Output the [x, y] coordinate of the center of the cell containing the given text.  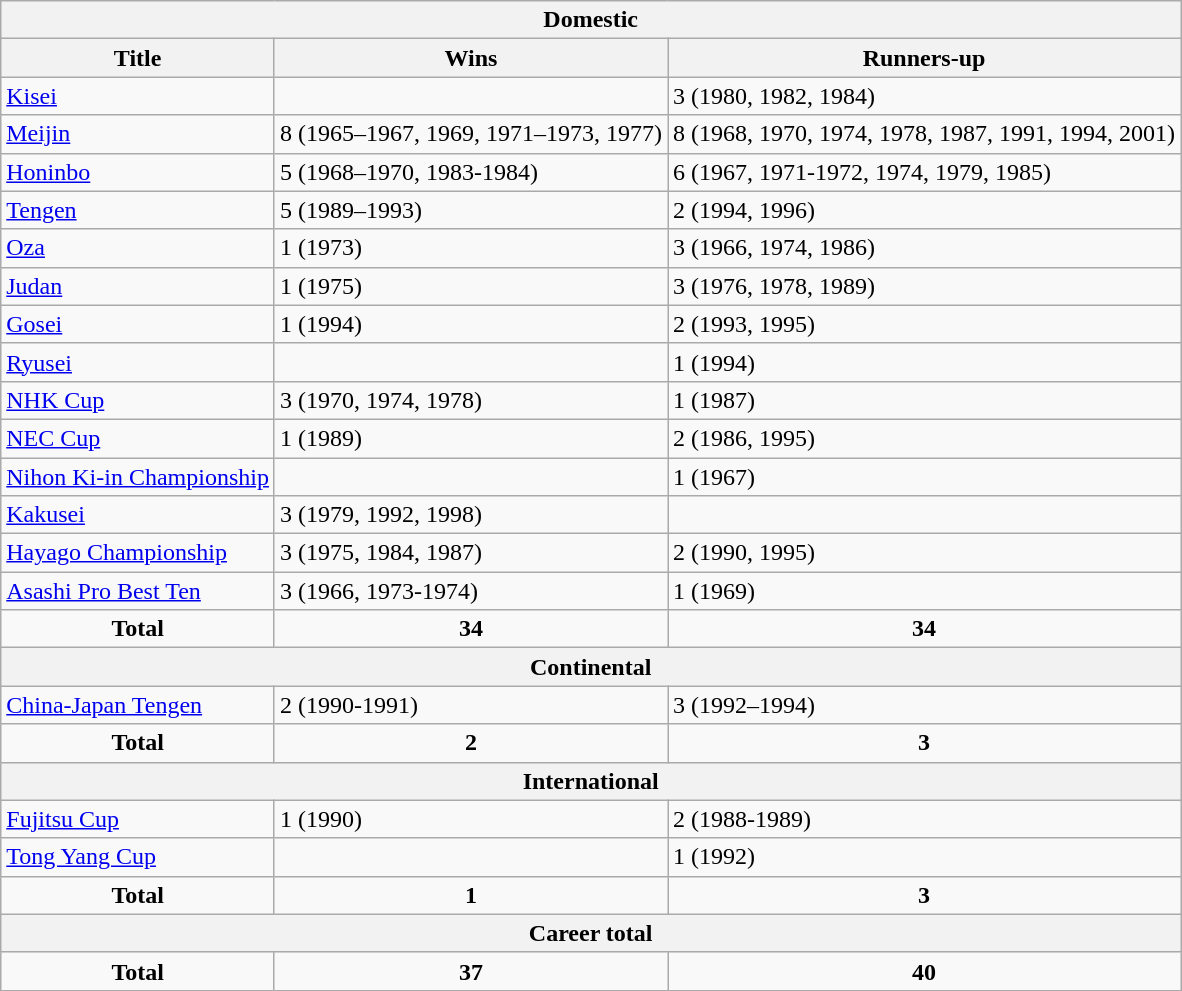
Kakusei [138, 515]
NEC Cup [138, 438]
3 (1966, 1973-1974) [470, 591]
2 (1990, 1995) [924, 553]
Asashi Pro Best Ten [138, 591]
Wins [470, 58]
1 (1975) [470, 286]
5 (1989–1993) [470, 210]
3 (1980, 1982, 1984) [924, 96]
1 (1973) [470, 248]
Kisei [138, 96]
China-Japan Tengen [138, 705]
1 (1969) [924, 591]
Ryusei [138, 362]
3 (1976, 1978, 1989) [924, 286]
Tong Yang Cup [138, 857]
3 (1979, 1992, 1998) [470, 515]
2 [470, 743]
1 (1990) [470, 819]
2 (1993, 1995) [924, 324]
Fujitsu Cup [138, 819]
1 (1992) [924, 857]
Title [138, 58]
1 (1987) [924, 400]
Career total [591, 933]
3 (1970, 1974, 1978) [470, 400]
Gosei [138, 324]
Continental [591, 667]
2 (1986, 1995) [924, 438]
Runners-up [924, 58]
1 (1989) [470, 438]
Tengen [138, 210]
2 (1988-1989) [924, 819]
1 (1967) [924, 477]
40 [924, 971]
International [591, 781]
Nihon Ki-in Championship [138, 477]
2 (1994, 1996) [924, 210]
5 (1968–1970, 1983-1984) [470, 172]
1 [470, 895]
3 (1992–1994) [924, 705]
Domestic [591, 20]
Honinbo [138, 172]
6 (1967, 1971-1972, 1974, 1979, 1985) [924, 172]
3 (1975, 1984, 1987) [470, 553]
Hayago Championship [138, 553]
3 (1966, 1974, 1986) [924, 248]
2 (1990-1991) [470, 705]
37 [470, 971]
Oza [138, 248]
NHK Cup [138, 400]
8 (1968, 1970, 1974, 1978, 1987, 1991, 1994, 2001) [924, 134]
Judan [138, 286]
Meijin [138, 134]
8 (1965–1967, 1969, 1971–1973, 1977) [470, 134]
